Return the (X, Y) coordinate for the center point of the cell that contains the specified text.  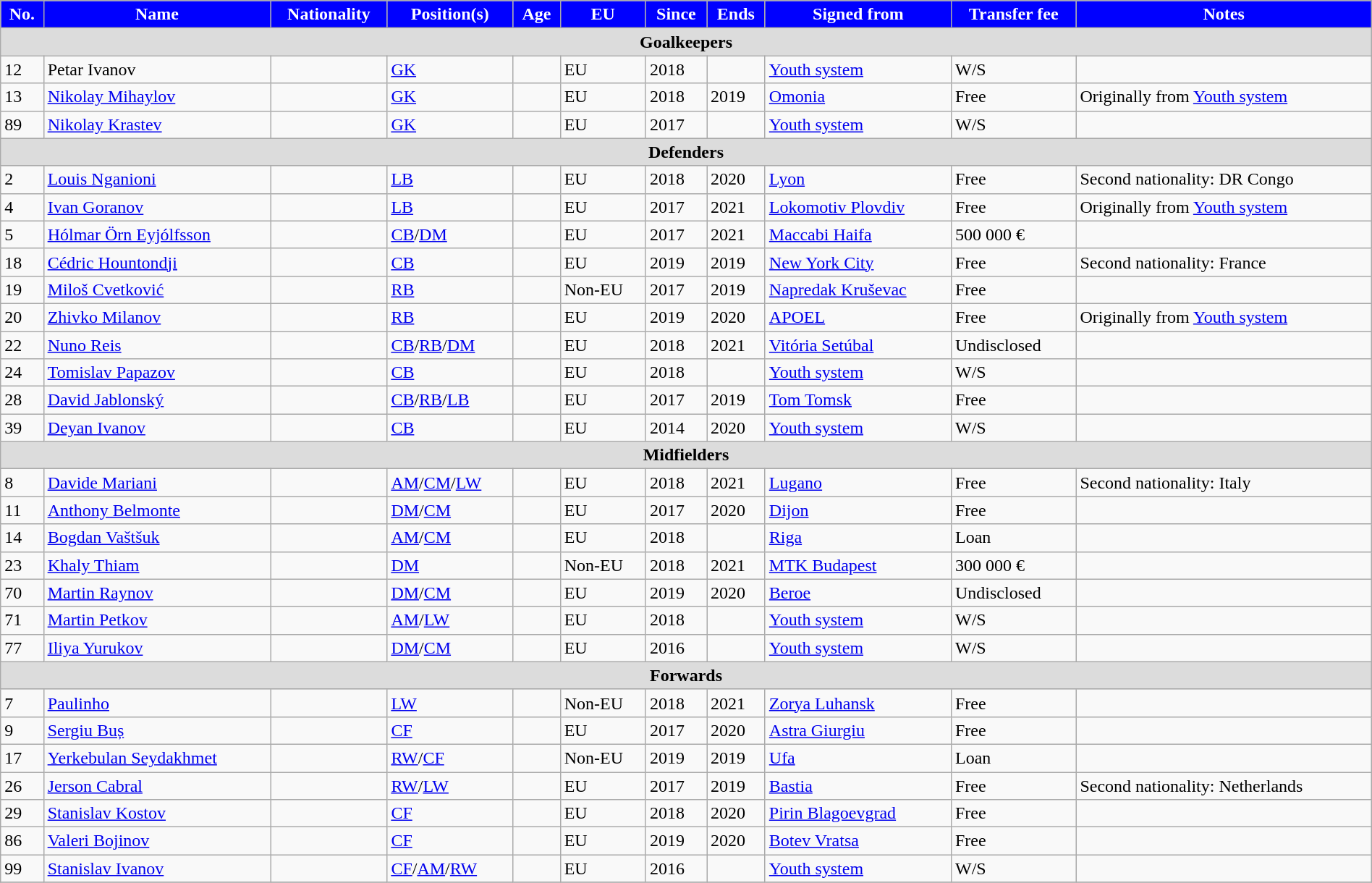
CB/RB/LB (450, 400)
Age (537, 14)
Second nationality: Netherlands (1224, 785)
Signed from (858, 14)
Sergiu Buș (157, 730)
99 (22, 869)
Khaly Thiam (157, 565)
Beroe (858, 593)
24 (22, 373)
CB/DM (450, 235)
Martin Raynov (157, 593)
Defenders (686, 152)
Second nationality: France (1224, 262)
Dijon (858, 510)
2014 (676, 428)
Petar Ivanov (157, 69)
Ufa (858, 758)
Tom Tomsk (858, 400)
Since (676, 14)
89 (22, 124)
Maccabi Haifa (858, 235)
Lokomotiv Plovdiv (858, 207)
Bogdan Vaštšuk (157, 538)
RW/CF (450, 758)
300 000 € (1013, 565)
Deyan Ivanov (157, 428)
Ivan Goranov (157, 207)
Second nationality: DR Congo (1224, 179)
Davide Mariani (157, 483)
Lyon (858, 179)
Nationality (329, 14)
AM/LW (450, 620)
7 (22, 703)
14 (22, 538)
Botev Vratsa (858, 841)
8 (22, 483)
5 (22, 235)
Name (157, 14)
Hólmar Örn Eyjólfsson (157, 235)
86 (22, 841)
Nikolay Mihaylov (157, 97)
Stanislav Ivanov (157, 869)
AM/CM (450, 538)
Second nationality: Italy (1224, 483)
500 000 € (1013, 235)
28 (22, 400)
No. (22, 14)
17 (22, 758)
Nuno Reis (157, 345)
23 (22, 565)
20 (22, 317)
9 (22, 730)
Bastia (858, 785)
18 (22, 262)
David Jablonský (157, 400)
Yerkebulan Seydakhmet (157, 758)
Anthony Belmonte (157, 510)
26 (22, 785)
77 (22, 648)
Forwards (686, 675)
Nikolay Krastev (157, 124)
Martin Petkov (157, 620)
Position(s) (450, 14)
LW (450, 703)
Transfer fee (1013, 14)
Cédric Hountondji (157, 262)
Goalkeepers (686, 42)
39 (22, 428)
CF/AM/RW (450, 869)
Pirin Blagoevgrad (858, 814)
2 (22, 179)
12 (22, 69)
Lugano (858, 483)
RW/LW (450, 785)
Zorya Luhansk (858, 703)
13 (22, 97)
Astra Giurgiu (858, 730)
Riga (858, 538)
70 (22, 593)
11 (22, 510)
Iliya Yurukov (157, 648)
CB/RB/DM (450, 345)
Tomislav Papazov (157, 373)
APOEL (858, 317)
29 (22, 814)
AM/CM/LW (450, 483)
Midfielders (686, 455)
Notes (1224, 14)
Jerson Cabral (157, 785)
Zhivko Milanov (157, 317)
Paulinho (157, 703)
Valeri Bojinov (157, 841)
4 (22, 207)
Omonia (858, 97)
DM (450, 565)
Miloš Cvetković (157, 290)
19 (22, 290)
MTK Budapest (858, 565)
New York City (858, 262)
Stanislav Kostov (157, 814)
71 (22, 620)
Vitória Setúbal (858, 345)
Louis Nganioni (157, 179)
Ends (735, 14)
22 (22, 345)
Napredak Kruševac (858, 290)
